Detect which cell encompasses the target text, then output its (x, y) center coordinate. 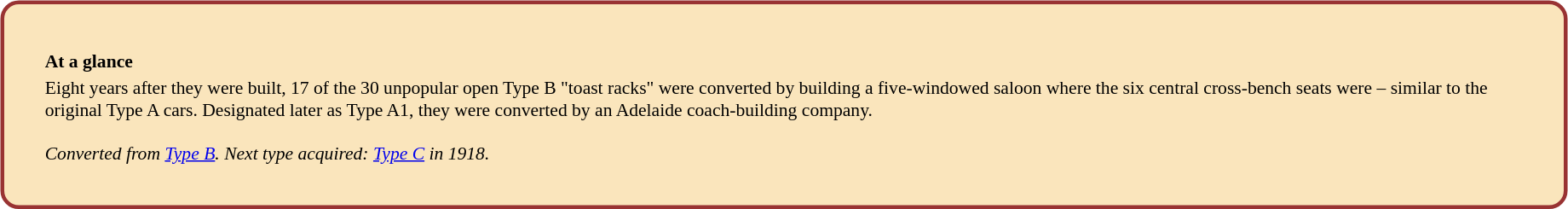
At a glance (784, 61)
